From the cell containing the given text, extract its center point as [x, y] coordinate. 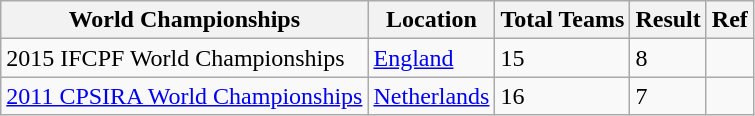
Location [432, 20]
7 [668, 96]
2011 CPSIRA World Championships [184, 96]
Ref [730, 20]
World Championships [184, 20]
England [432, 58]
16 [562, 96]
Netherlands [432, 96]
2015 IFCPF World Championships [184, 58]
Total Teams [562, 20]
Result [668, 20]
8 [668, 58]
15 [562, 58]
